From the cell containing the given text, extract its center point as (X, Y) coordinate. 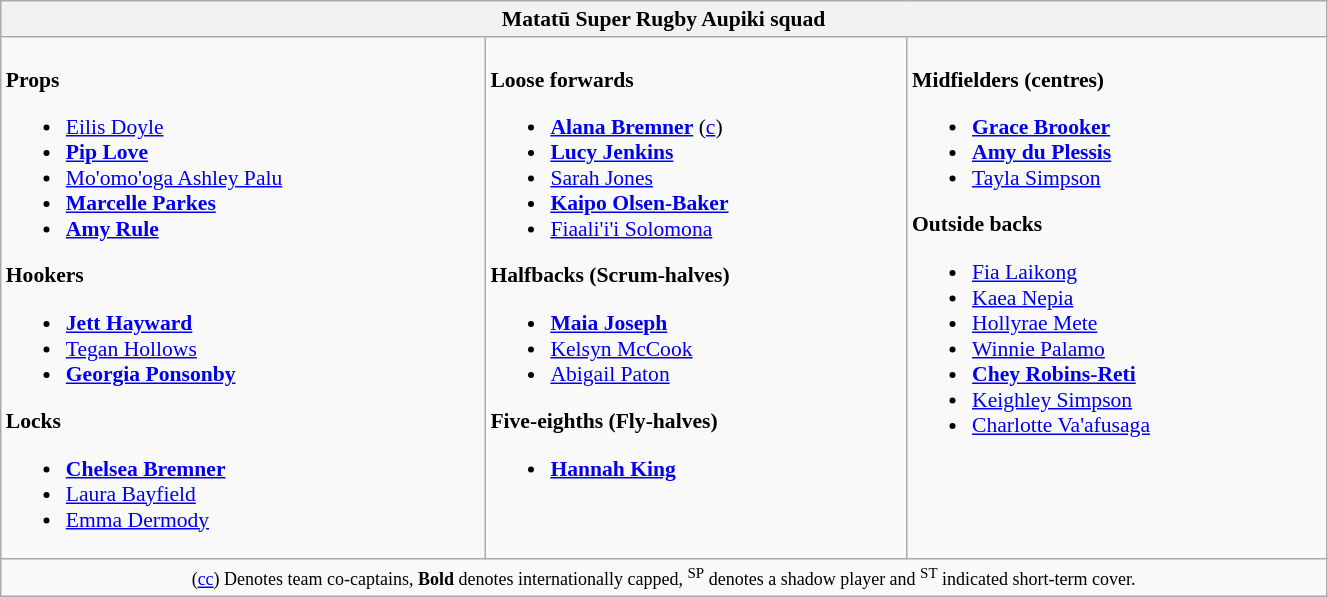
(cc) Denotes team co-captains, Bold denotes internationally capped, SP denotes a shadow player and ST indicated short-term cover. (664, 578)
Matatū Super Rugby Aupiki squad (664, 19)
